Search for the cell housing the specified text and yield its (X, Y) center coordinate. 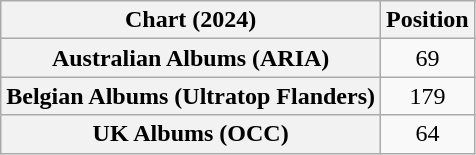
UK Albums (OCC) (191, 134)
Belgian Albums (Ultratop Flanders) (191, 96)
Position (428, 20)
Chart (2024) (191, 20)
Australian Albums (ARIA) (191, 58)
179 (428, 96)
69 (428, 58)
64 (428, 134)
